Locate the cell with the specified text and output its [X, Y] center coordinate. 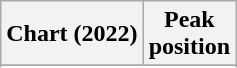
Chart (2022) [72, 34]
Peakposition [189, 34]
